Detect which cell encompasses the target text, then output its (X, Y) center coordinate. 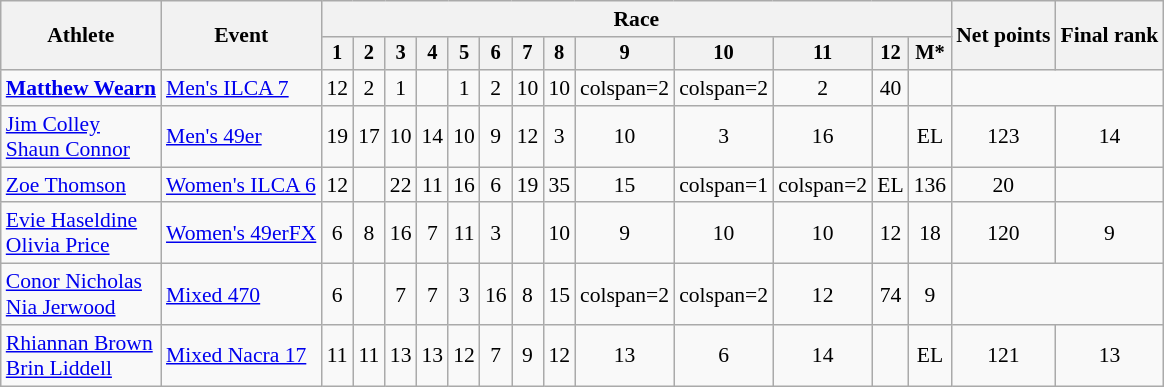
colspan=1 (724, 185)
120 (1003, 234)
22 (401, 185)
136 (930, 185)
Final rank (1109, 36)
Mixed Nacra 17 (241, 356)
20 (1003, 185)
74 (890, 294)
Jim Colley Shaun Connor (81, 136)
Women's 49erFX (241, 234)
Rhiannan Brown Brin Liddell (81, 356)
Evie HaseldineOlivia Price (81, 234)
Net points (1003, 36)
Race (636, 19)
Women's ILCA 6 (241, 185)
Men's 49er (241, 136)
Athlete (81, 36)
5 (464, 54)
17 (369, 136)
Conor Nicholas Nia Jerwood (81, 294)
121 (1003, 356)
Matthew Wearn (81, 88)
Mixed 470 (241, 294)
Event (241, 36)
Men's ILCA 7 (241, 88)
35 (559, 185)
Zoe Thomson (81, 185)
M* (930, 54)
4 (432, 54)
40 (890, 88)
123 (1003, 136)
18 (930, 234)
